Return the (x, y) coordinate for the center point of the cell that contains the specified text.  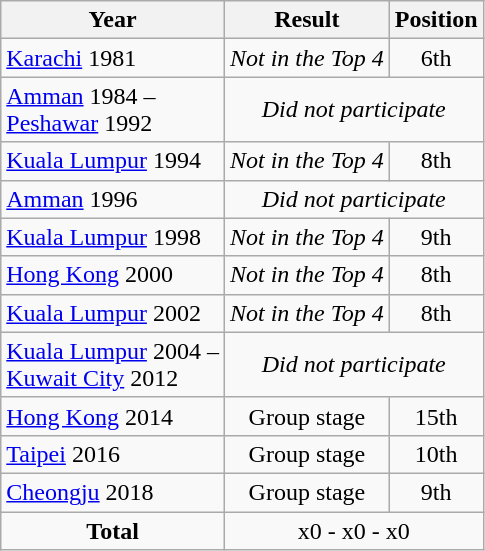
6th (436, 58)
Kuala Lumpur 2004 – Kuwait City 2012 (113, 364)
Amman 1984 – Peshawar 1992 (113, 110)
Position (436, 20)
Taipei 2016 (113, 454)
Kuala Lumpur 1994 (113, 161)
Hong Kong 2000 (113, 275)
x0 - x0 - x0 (354, 531)
Kuala Lumpur 2002 (113, 313)
Amman 1996 (113, 199)
Karachi 1981 (113, 58)
15th (436, 416)
Result (306, 20)
Year (113, 20)
Kuala Lumpur 1998 (113, 237)
10th (436, 454)
Cheongju 2018 (113, 492)
Total (113, 531)
Hong Kong 2014 (113, 416)
